Scan for the cell matching the given text and deliver its (x, y) coordinate at center. 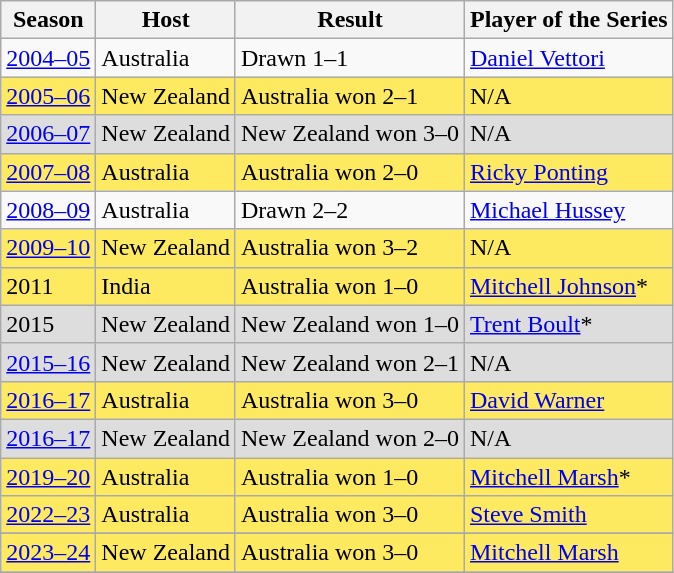
Ricky Ponting (568, 172)
New Zealand won 2–0 (350, 438)
New Zealand won 3–0 (350, 134)
Drawn 2–2 (350, 210)
2004–05 (48, 58)
Player of the Series (568, 20)
New Zealand won 1–0 (350, 324)
2005–06 (48, 96)
Host (166, 20)
2008–09 (48, 210)
2011 (48, 286)
Drawn 1–1 (350, 58)
Daniel Vettori (568, 58)
Australia won 3–2 (350, 248)
Mitchell Marsh (568, 553)
2019–20 (48, 477)
Mitchell Marsh* (568, 477)
2006–07 (48, 134)
Season (48, 20)
Trent Boult* (568, 324)
2007–08 (48, 172)
New Zealand won 2–1 (350, 362)
Mitchell Johnson* (568, 286)
Steve Smith (568, 515)
India (166, 286)
2009–10 (48, 248)
2015–16 (48, 362)
David Warner (568, 400)
2023–24 (48, 553)
Michael Hussey (568, 210)
Australia won 2–1 (350, 96)
Result (350, 20)
2015 (48, 324)
Australia won 2–0 (350, 172)
2022–23 (48, 515)
